Locate the cell with the specified text and output its [X, Y] center coordinate. 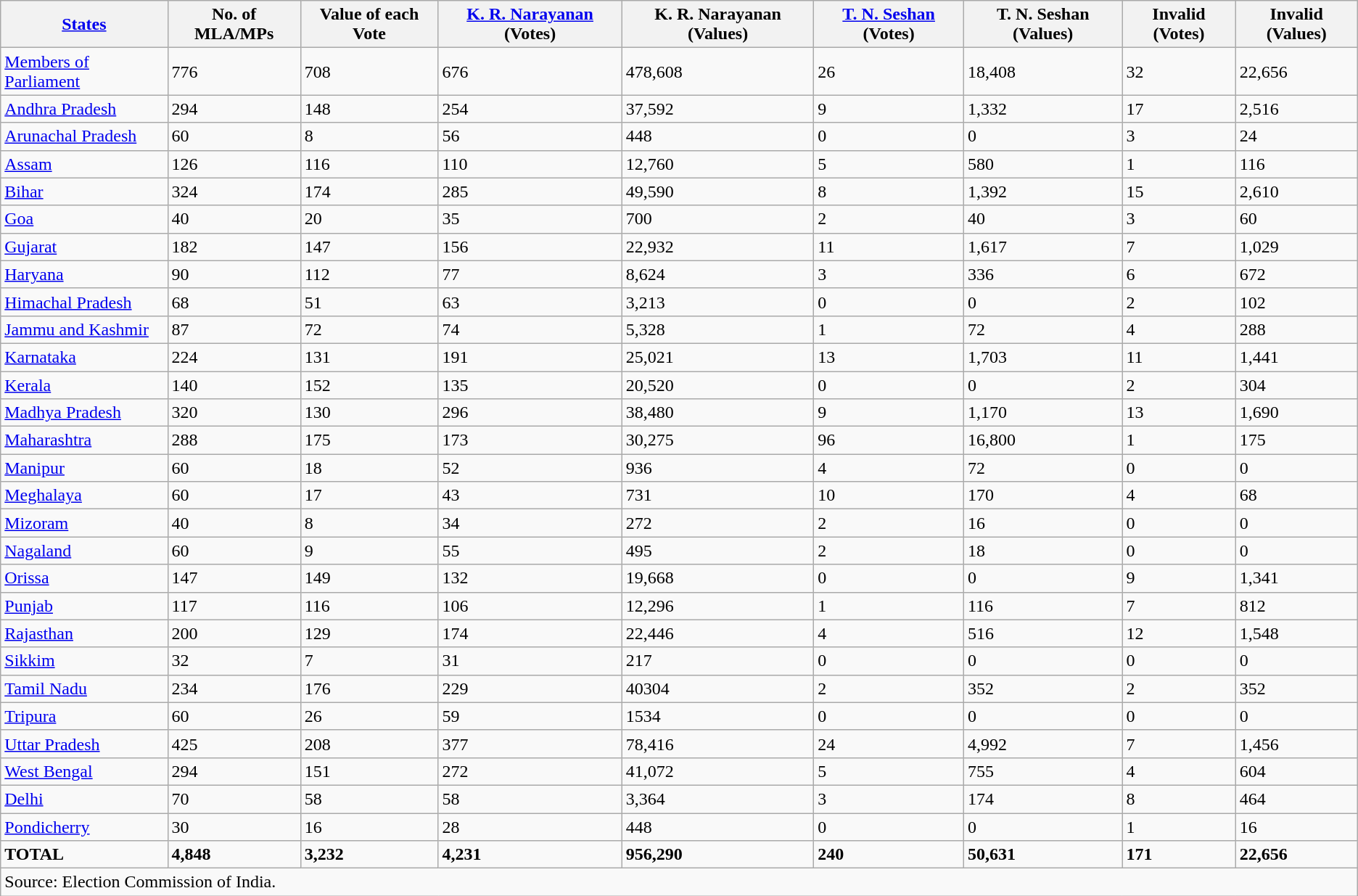
106 [530, 606]
74 [530, 329]
2,610 [1296, 192]
K. R. Narayanan (Votes) [530, 25]
956,290 [718, 855]
41,072 [718, 771]
495 [718, 551]
5,328 [718, 329]
254 [530, 109]
Mizoram [84, 523]
20 [369, 219]
59 [530, 716]
3,232 [369, 855]
425 [234, 744]
Value of each Vote [369, 25]
Pondicherry [84, 826]
4,231 [530, 855]
240 [889, 855]
90 [234, 274]
285 [530, 192]
25,021 [718, 357]
170 [1043, 496]
1,029 [1296, 247]
Haryana [84, 274]
1,441 [1296, 357]
229 [530, 689]
49,590 [718, 192]
4,992 [1043, 744]
580 [1043, 164]
1,332 [1043, 109]
140 [234, 385]
149 [369, 578]
1,690 [1296, 413]
224 [234, 357]
Maharashtra [84, 440]
K. R. Narayanan (Values) [718, 25]
320 [234, 413]
77 [530, 274]
31 [530, 661]
208 [369, 744]
34 [530, 523]
18,408 [1043, 71]
464 [1296, 799]
171 [1179, 855]
130 [369, 413]
234 [234, 689]
132 [530, 578]
936 [718, 468]
Manipur [84, 468]
200 [234, 633]
110 [530, 164]
700 [718, 219]
States [84, 25]
No. of MLA/MPs [234, 25]
151 [369, 771]
40304 [718, 689]
102 [1296, 302]
112 [369, 274]
96 [889, 440]
117 [234, 606]
Jammu and Kashmir [84, 329]
Karnataka [84, 357]
812 [1296, 606]
182 [234, 247]
12,760 [718, 164]
78,416 [718, 744]
6 [1179, 274]
70 [234, 799]
478,608 [718, 71]
Bihar [84, 192]
30 [234, 826]
16,800 [1043, 440]
336 [1043, 274]
4,848 [234, 855]
1,456 [1296, 744]
Sikkim [84, 661]
Invalid (Values) [1296, 25]
30,275 [718, 440]
28 [530, 826]
22,932 [718, 247]
131 [369, 357]
Tripura [84, 716]
324 [234, 192]
3,364 [718, 799]
176 [369, 689]
1,617 [1043, 247]
56 [530, 136]
19,668 [718, 578]
148 [369, 109]
22,446 [718, 633]
West Bengal [84, 771]
135 [530, 385]
776 [234, 71]
2,516 [1296, 109]
Meghalaya [84, 496]
8,624 [718, 274]
15 [1179, 192]
Uttar Pradesh [84, 744]
Invalid (Votes) [1179, 25]
Delhi [84, 799]
63 [530, 302]
1534 [718, 716]
12 [1179, 633]
755 [1043, 771]
156 [530, 247]
T. N. Seshan (Values) [1043, 25]
52 [530, 468]
55 [530, 551]
3,213 [718, 302]
Tamil Nadu [84, 689]
126 [234, 164]
Source: Election Commission of India. [679, 882]
377 [530, 744]
Arunachal Pradesh [84, 136]
604 [1296, 771]
173 [530, 440]
676 [530, 71]
191 [530, 357]
51 [369, 302]
Madhya Pradesh [84, 413]
1,703 [1043, 357]
12,296 [718, 606]
304 [1296, 385]
Goa [84, 219]
87 [234, 329]
20,520 [718, 385]
731 [718, 496]
Rajasthan [84, 633]
Assam [84, 164]
Punjab [84, 606]
43 [530, 496]
708 [369, 71]
516 [1043, 633]
296 [530, 413]
Himachal Pradesh [84, 302]
672 [1296, 274]
152 [369, 385]
Members of Parliament [84, 71]
50,631 [1043, 855]
T. N. Seshan (Votes) [889, 25]
TOTAL [84, 855]
Gujarat [84, 247]
10 [889, 496]
Kerala [84, 385]
37,592 [718, 109]
Nagaland [84, 551]
129 [369, 633]
1,548 [1296, 633]
1,392 [1043, 192]
Andhra Pradesh [84, 109]
1,170 [1043, 413]
217 [718, 661]
Orissa [84, 578]
1,341 [1296, 578]
35 [530, 219]
38,480 [718, 413]
